Locate the cell with the specified text and output its (x, y) center coordinate. 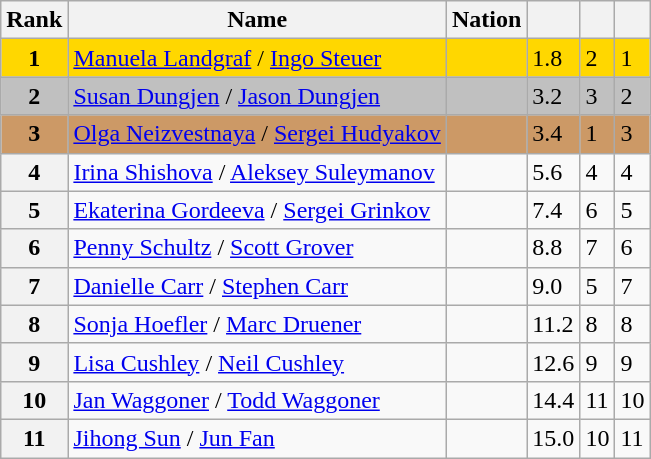
Penny Schultz / Scott Grover (258, 248)
7.4 (554, 210)
Ekaterina Gordeeva / Sergei Grinkov (258, 210)
Jan Waggoner / Todd Waggoner (258, 400)
3.4 (554, 134)
Sonja Hoefler / Marc Druener (258, 324)
11.2 (554, 324)
Manuela Landgraf / Ingo Steuer (258, 58)
9.0 (554, 286)
Nation (486, 20)
Susan Dungjen / Jason Dungjen (258, 96)
Name (258, 20)
Jihong Sun / Jun Fan (258, 438)
5.6 (554, 172)
Lisa Cushley / Neil Cushley (258, 362)
3.2 (554, 96)
12.6 (554, 362)
Rank (34, 20)
1.8 (554, 58)
Olga Neizvestnaya / Sergei Hudyakov (258, 134)
Danielle Carr / Stephen Carr (258, 286)
8.8 (554, 248)
14.4 (554, 400)
Irina Shishova / Aleksey Suleymanov (258, 172)
15.0 (554, 438)
